Find where the given text appears and provide that cell's center as (x, y) coordinate. 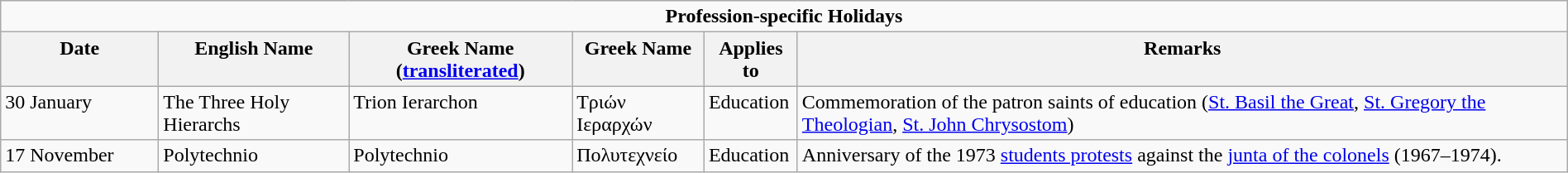
Trion Ierarchon (461, 113)
Profession-specific Holidays (784, 17)
Commemoration of the patron saints of education (St. Basil the Great, St. Gregory the Theologian, St. John Chrysostom) (1183, 113)
Applies to (751, 60)
Remarks (1183, 60)
Πολυτεχνείο (638, 156)
30 January (79, 113)
Greek Name (638, 60)
17 November (79, 156)
The Three Holy Hierarchs (254, 113)
Date (79, 60)
Anniversary of the 1973 students protests against the junta of the colonels (1967–1974). (1183, 156)
English Name (254, 60)
Greek Name (transliterated) (461, 60)
Τριών Ιεραρχών (638, 113)
